Output the [x, y] coordinate of the center of the cell containing the given text.  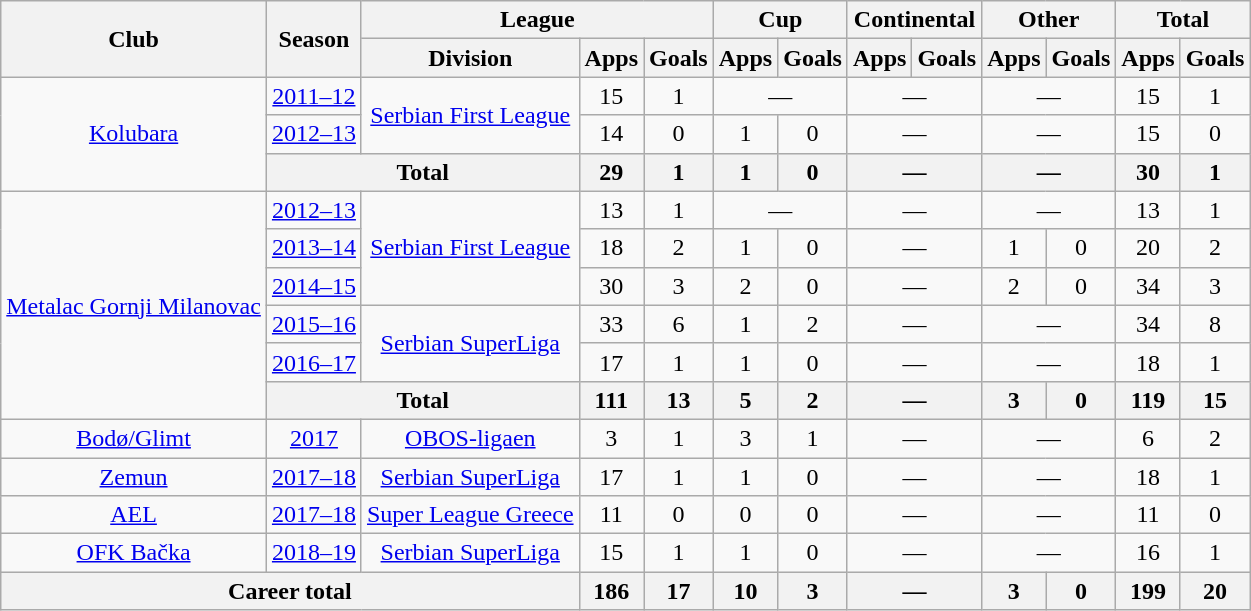
2014–15 [314, 286]
Metalac Gornji Milanovac [134, 305]
Kolubara [134, 134]
2011–12 [314, 96]
2017 [314, 438]
2016–17 [314, 362]
119 [1148, 400]
29 [611, 172]
199 [1148, 591]
AEL [134, 515]
16 [1148, 553]
Bodø/Glimt [134, 438]
8 [1215, 324]
Super League Greece [470, 515]
Zemun [134, 477]
186 [611, 591]
Season [314, 39]
14 [611, 134]
2013–14 [314, 248]
2018–19 [314, 553]
111 [611, 400]
OBOS-ligaen [470, 438]
5 [745, 400]
OFK Bačka [134, 553]
Cup [780, 20]
Continental [914, 20]
2015–16 [314, 324]
League [537, 20]
Division [470, 58]
10 [745, 591]
Club [134, 39]
Career total [290, 591]
33 [611, 324]
Other [1049, 20]
